Find where the given text appears and provide that cell's center as (X, Y) coordinate. 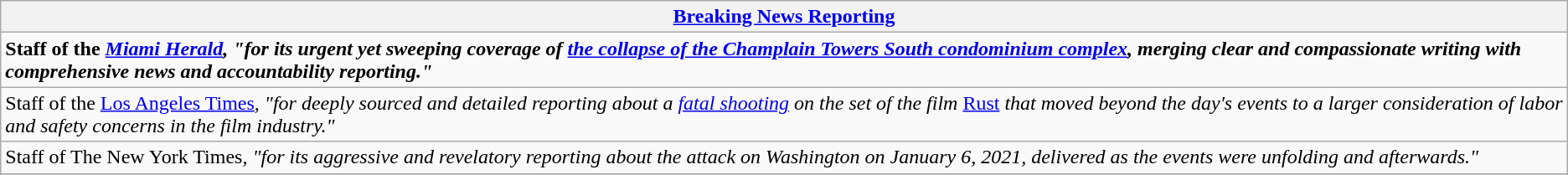
Breaking News Reporting (784, 17)
